Pinpoint the cell where the given text exists, returning its [x, y] midpoint coordinate. 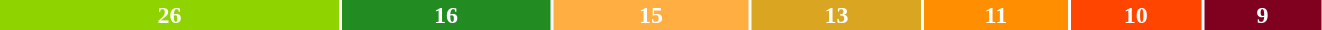
13 [836, 15]
11 [996, 15]
15 [650, 15]
10 [1136, 15]
26 [170, 15]
16 [446, 15]
9 [1262, 15]
